Scan for the cell matching the given text and deliver its (X, Y) coordinate at center. 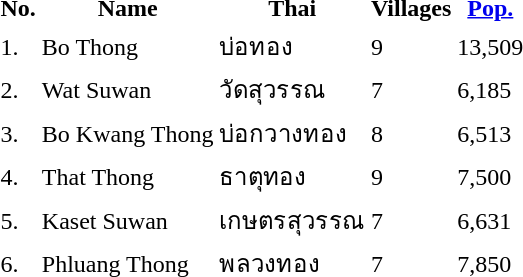
Wat Suwan (128, 90)
8 (410, 133)
Bo Kwang Thong (128, 133)
Kaset Suwan (128, 220)
เกษตรสุวรรณ (292, 220)
Bo Thong (128, 46)
บ่อทอง (292, 46)
บ่อกวางทอง (292, 133)
That Thong (128, 176)
วัดสุวรรณ (292, 90)
ธาตุทอง (292, 176)
